Output the (x, y) coordinate of the center of the cell containing the given text.  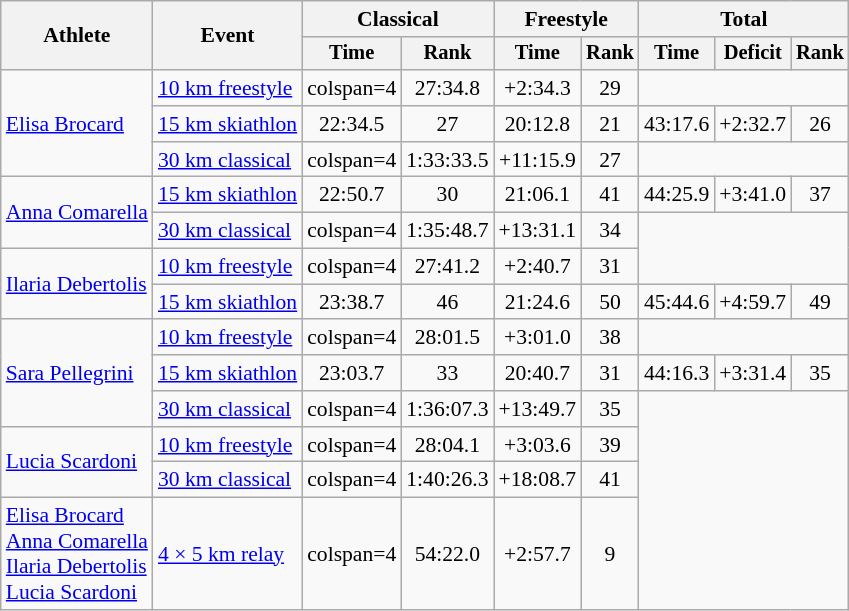
Event (228, 36)
1:40:26.3 (447, 480)
Deficit (752, 54)
28:04.1 (447, 445)
+3:31.4 (752, 373)
+13:31.1 (538, 231)
45:44.6 (676, 302)
+3:41.0 (752, 195)
34 (610, 231)
38 (610, 338)
Freestyle (566, 19)
Anna Comarella (77, 212)
50 (610, 302)
Ilaria Debertolis (77, 284)
Lucia Scardoni (77, 462)
+2:32.7 (752, 124)
54:22.0 (447, 554)
23:03.7 (352, 373)
20:12.8 (538, 124)
29 (610, 88)
+4:59.7 (752, 302)
26 (820, 124)
21:24.6 (538, 302)
Athlete (77, 36)
21:06.1 (538, 195)
28:01.5 (447, 338)
43:17.6 (676, 124)
1:33:33.5 (447, 160)
9 (610, 554)
49 (820, 302)
4 × 5 km relay (228, 554)
1:35:48.7 (447, 231)
22:34.5 (352, 124)
27:41.2 (447, 267)
Sara Pellegrini (77, 374)
+2:34.3 (538, 88)
1:36:07.3 (447, 409)
22:50.7 (352, 195)
30 (447, 195)
+18:08.7 (538, 480)
Elisa Brocard (77, 124)
+2:40.7 (538, 267)
+2:57.7 (538, 554)
Total (744, 19)
39 (610, 445)
21 (610, 124)
+11:15.9 (538, 160)
+3:03.6 (538, 445)
23:38.7 (352, 302)
Elisa BrocardAnna ComarellaIlaria DebertolisLucia Scardoni (77, 554)
44:16.3 (676, 373)
+3:01.0 (538, 338)
27:34.8 (447, 88)
44:25.9 (676, 195)
+13:49.7 (538, 409)
20:40.7 (538, 373)
Classical (398, 19)
33 (447, 373)
46 (447, 302)
37 (820, 195)
